Scan for the cell matching the given text and deliver its (X, Y) coordinate at center. 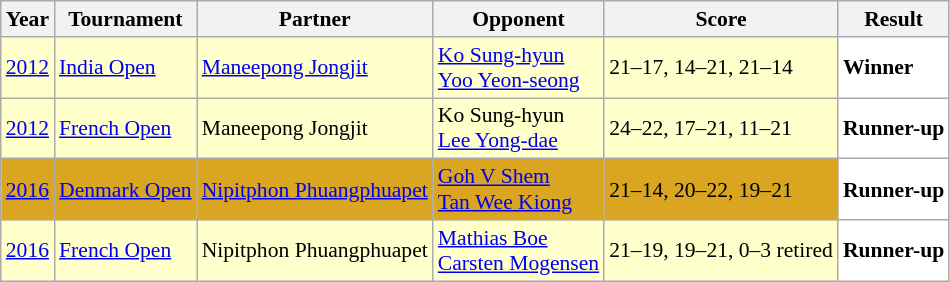
Mathias Boe Carsten Mogensen (518, 250)
Partner (315, 19)
Result (894, 19)
India Open (126, 68)
Ko Sung-hyun Lee Yong-dae (518, 128)
21–17, 14–21, 21–14 (721, 68)
Goh V Shem Tan Wee Kiong (518, 190)
Ko Sung-hyun Yoo Yeon-seong (518, 68)
24–22, 17–21, 11–21 (721, 128)
Tournament (126, 19)
Opponent (518, 19)
Year (28, 19)
21–19, 19–21, 0–3 retired (721, 250)
Denmark Open (126, 190)
Winner (894, 68)
21–14, 20–22, 19–21 (721, 190)
Score (721, 19)
